Return the [x, y] coordinate for the center point of the cell that contains the specified text.  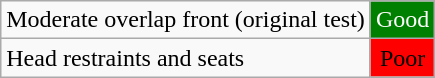
Moderate overlap front (original test) [186, 20]
Head restraints and seats [186, 58]
Good [402, 20]
Poor [402, 58]
